Find where the given text appears and provide that cell's center as [x, y] coordinate. 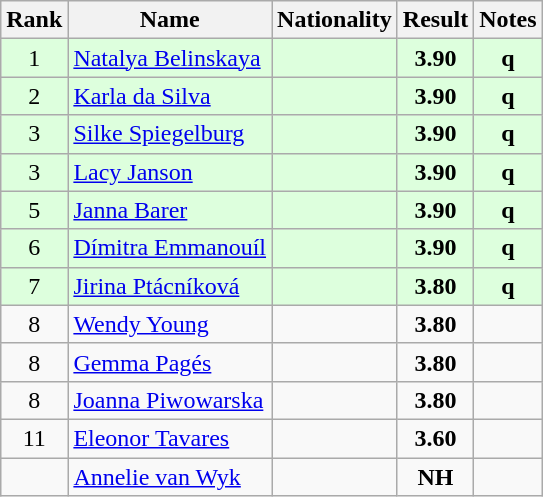
Nationality [335, 20]
1 [34, 58]
Joanna Piwowarska [170, 400]
Wendy Young [170, 324]
Dímitra Emmanouíl [170, 248]
3.60 [435, 438]
Annelie van Wyk [170, 477]
11 [34, 438]
Notes [508, 20]
6 [34, 248]
5 [34, 210]
Gemma Pagés [170, 362]
Silke Spiegelburg [170, 134]
Janna Barer [170, 210]
Result [435, 20]
2 [34, 96]
Rank [34, 20]
7 [34, 286]
Natalya Belinskaya [170, 58]
Name [170, 20]
Jirina Ptácníková [170, 286]
NH [435, 477]
Karla da Silva [170, 96]
Eleonor Tavares [170, 438]
Lacy Janson [170, 172]
